Find where the given text appears and provide that cell's center as (x, y) coordinate. 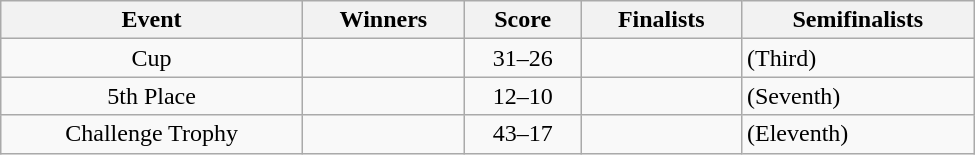
31–26 (522, 58)
(Eleventh) (858, 134)
Winners (383, 20)
Challenge Trophy (152, 134)
Finalists (661, 20)
43–17 (522, 134)
Cup (152, 58)
5th Place (152, 96)
(Seventh) (858, 96)
Semifinalists (858, 20)
Score (522, 20)
Event (152, 20)
12–10 (522, 96)
(Third) (858, 58)
